Search for the cell housing the specified text and yield its (X, Y) center coordinate. 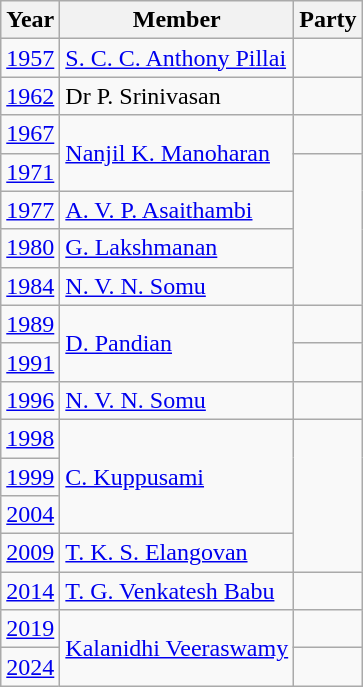
Member (177, 20)
G. Lakshmanan (177, 248)
2024 (30, 667)
Kalanidhi Veeraswamy (177, 648)
1971 (30, 172)
2014 (30, 591)
1991 (30, 362)
2019 (30, 629)
Year (30, 20)
1957 (30, 58)
D. Pandian (177, 343)
1999 (30, 477)
1984 (30, 286)
2009 (30, 553)
1962 (30, 96)
Party (328, 20)
2004 (30, 515)
1998 (30, 438)
A. V. P. Asaithambi (177, 210)
C. Kuppusami (177, 476)
1977 (30, 210)
Nanjil K. Manoharan (177, 153)
1989 (30, 324)
1967 (30, 134)
T. G. Venkatesh Babu (177, 591)
1996 (30, 400)
T. K. S. Elangovan (177, 553)
Dr P. Srinivasan (177, 96)
1980 (30, 248)
S. C. C. Anthony Pillai (177, 58)
